Locate the cell with the specified text and output its [x, y] center coordinate. 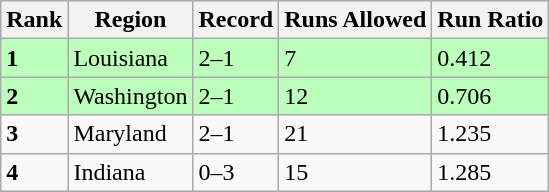
Region [130, 20]
3 [34, 134]
0–3 [236, 172]
4 [34, 172]
Record [236, 20]
2 [34, 96]
Run Ratio [490, 20]
21 [356, 134]
1.235 [490, 134]
12 [356, 96]
0.706 [490, 96]
Washington [130, 96]
Louisiana [130, 58]
Maryland [130, 134]
Indiana [130, 172]
Rank [34, 20]
1 [34, 58]
Runs Allowed [356, 20]
15 [356, 172]
1.285 [490, 172]
0.412 [490, 58]
7 [356, 58]
